Find where the given text appears and provide that cell's center as [X, Y] coordinate. 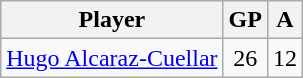
GP [245, 20]
12 [284, 58]
Hugo Alcaraz-Cuellar [112, 58]
A [284, 20]
26 [245, 58]
Player [112, 20]
